Pinpoint the cell where the given text exists, returning its (X, Y) midpoint coordinate. 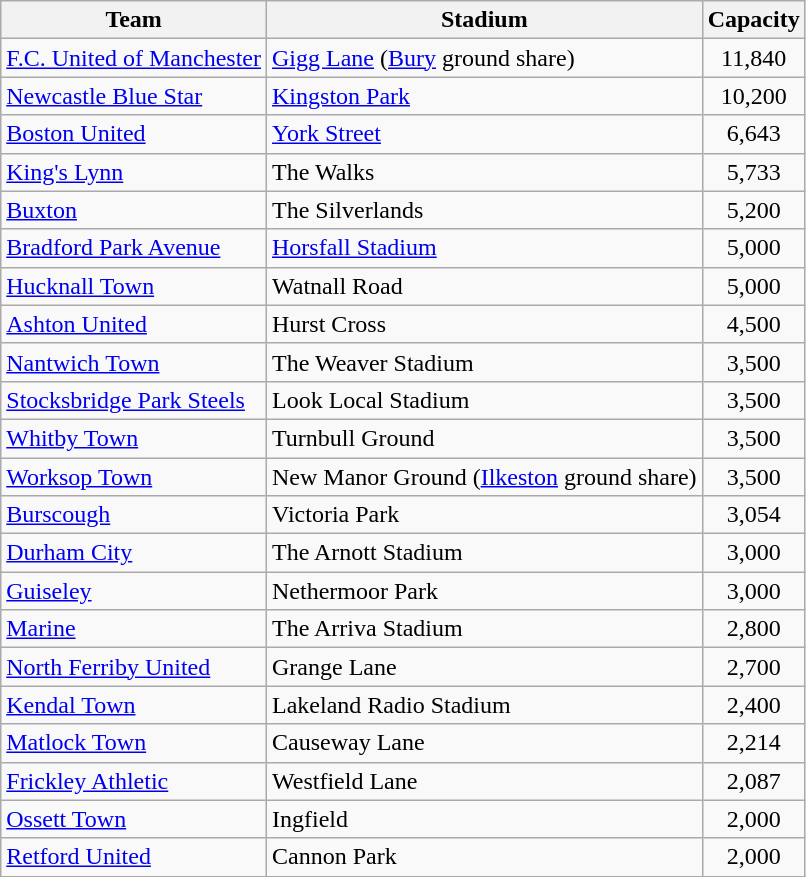
5,733 (754, 172)
Matlock Town (134, 743)
Newcastle Blue Star (134, 96)
5,200 (754, 210)
2,087 (754, 781)
Buxton (134, 210)
3,054 (754, 515)
Ossett Town (134, 819)
Turnbull Ground (485, 438)
The Weaver Stadium (485, 362)
Horsfall Stadium (485, 248)
2,400 (754, 705)
Durham City (134, 553)
North Ferriby United (134, 667)
Gigg Lane (Bury ground share) (485, 58)
Worksop Town (134, 477)
The Arriva Stadium (485, 629)
Ingfield (485, 819)
Capacity (754, 20)
Stocksbridge Park Steels (134, 400)
York Street (485, 134)
Nantwich Town (134, 362)
The Walks (485, 172)
Watnall Road (485, 286)
Kingston Park (485, 96)
2,700 (754, 667)
Whitby Town (134, 438)
Lakeland Radio Stadium (485, 705)
Grange Lane (485, 667)
Team (134, 20)
Nethermoor Park (485, 591)
Victoria Park (485, 515)
Cannon Park (485, 857)
6,643 (754, 134)
Ashton United (134, 324)
Marine (134, 629)
Retford United (134, 857)
Westfield Lane (485, 781)
F.C. United of Manchester (134, 58)
Look Local Stadium (485, 400)
The Silverlands (485, 210)
Hucknall Town (134, 286)
Burscough (134, 515)
The Arnott Stadium (485, 553)
2,800 (754, 629)
Boston United (134, 134)
Stadium (485, 20)
10,200 (754, 96)
Causeway Lane (485, 743)
Frickley Athletic (134, 781)
New Manor Ground (Ilkeston ground share) (485, 477)
Kendal Town (134, 705)
Guiseley (134, 591)
Hurst Cross (485, 324)
4,500 (754, 324)
2,214 (754, 743)
King's Lynn (134, 172)
11,840 (754, 58)
Bradford Park Avenue (134, 248)
